Search for the cell housing the specified text and yield its (X, Y) center coordinate. 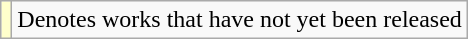
Denotes works that have not yet been released (240, 20)
